Pinpoint the cell where the given text exists, returning its [X, Y] midpoint coordinate. 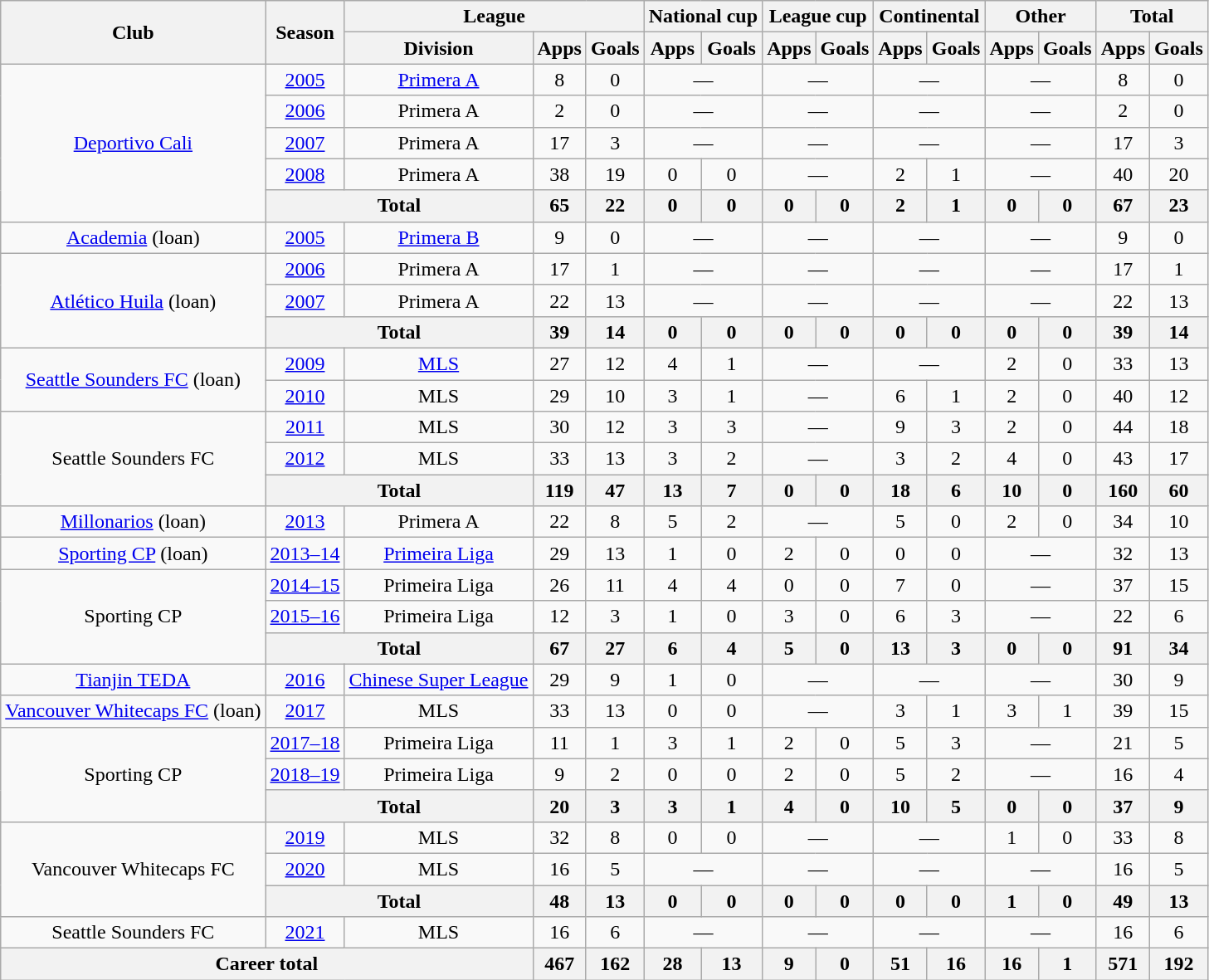
119 [559, 490]
Deportivo Cali [133, 143]
49 [1123, 900]
2009 [305, 363]
28 [672, 964]
43 [1123, 459]
47 [615, 490]
2014–15 [305, 585]
65 [559, 206]
26 [559, 585]
44 [1123, 427]
2015–16 [305, 617]
38 [559, 174]
Primera B [438, 237]
2012 [305, 459]
48 [559, 900]
51 [900, 964]
60 [1179, 490]
91 [1123, 648]
League [495, 17]
21 [1123, 743]
2013–14 [305, 553]
23 [1179, 206]
2010 [305, 396]
League cup [818, 17]
571 [1123, 964]
Atlético Huila (loan) [133, 300]
Club [133, 32]
Seattle Sounders FC (loan) [133, 379]
2013 [305, 522]
467 [559, 964]
2016 [305, 680]
Continental [929, 17]
Season [305, 32]
2017 [305, 711]
160 [1123, 490]
Academia (loan) [133, 237]
2021 [305, 933]
162 [615, 964]
Chinese Super League [438, 680]
19 [615, 174]
2008 [305, 174]
Vancouver Whitecaps FC (loan) [133, 711]
Career total [267, 964]
2018–19 [305, 774]
2019 [305, 837]
Millonarios (loan) [133, 522]
Vancouver Whitecaps FC [133, 869]
2017–18 [305, 743]
2020 [305, 869]
2011 [305, 427]
Division [438, 48]
192 [1179, 964]
National cup [703, 17]
Sporting CP (loan) [133, 553]
Other [1041, 17]
Tianjin TEDA [133, 680]
